For the text-containing cell, return its midpoint in (x, y) coordinate format. 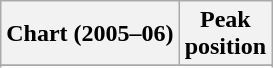
Peakposition (225, 34)
Chart (2005–06) (90, 34)
